Search for the cell housing the specified text and yield its [x, y] center coordinate. 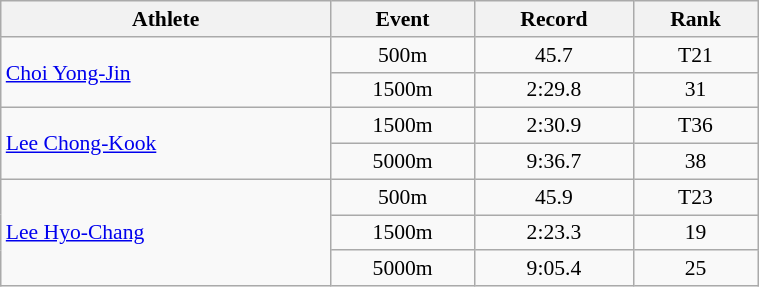
9:05.4 [554, 269]
25 [695, 269]
2:29.8 [554, 90]
Rank [695, 19]
45.9 [554, 197]
Athlete [166, 19]
Lee Hyo-Chang [166, 232]
38 [695, 162]
45.7 [554, 55]
Record [554, 19]
T36 [695, 126]
Lee Chong-Kook [166, 144]
31 [695, 90]
9:36.7 [554, 162]
2:30.9 [554, 126]
19 [695, 233]
T21 [695, 55]
2:23.3 [554, 233]
T23 [695, 197]
Choi Yong-Jin [166, 72]
Event [403, 19]
